Identify which cell holds the provided text, then report its [X, Y] central coordinate. 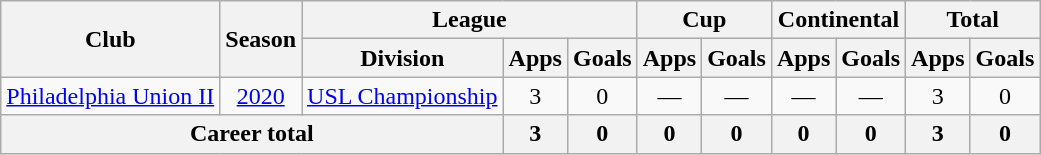
League [470, 20]
USL Championship [403, 96]
Career total [252, 134]
Total [973, 20]
Season [261, 39]
Club [110, 39]
Philadelphia Union II [110, 96]
Division [403, 58]
2020 [261, 96]
Cup [704, 20]
Continental [838, 20]
